Scan for the cell matching the given text and deliver its (x, y) coordinate at center. 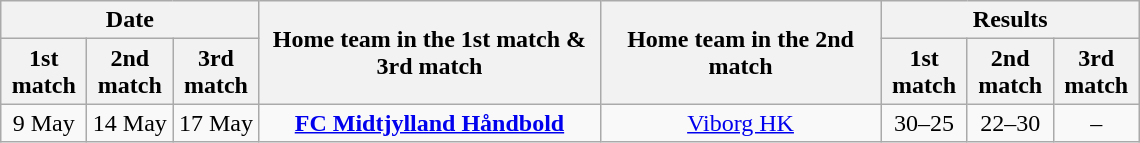
Home team in the 2nd match (740, 52)
Viborg HK (740, 123)
– (1096, 123)
Results (1010, 20)
17 May (216, 123)
FC Midtjylland Håndbold (430, 123)
30–25 (924, 123)
Date (130, 20)
14 May (130, 123)
Home team in the 1st match & 3rd match (430, 52)
22–30 (1010, 123)
9 May (44, 123)
